Pinpoint the cell where the given text exists, returning its (x, y) midpoint coordinate. 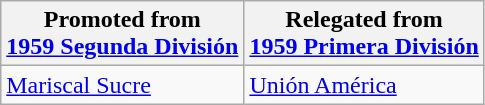
Relegated from1959 Primera División (364, 34)
Unión América (364, 85)
Promoted from1959 Segunda División (122, 34)
Mariscal Sucre (122, 85)
